Detect which cell encompasses the target text, then output its [X, Y] center coordinate. 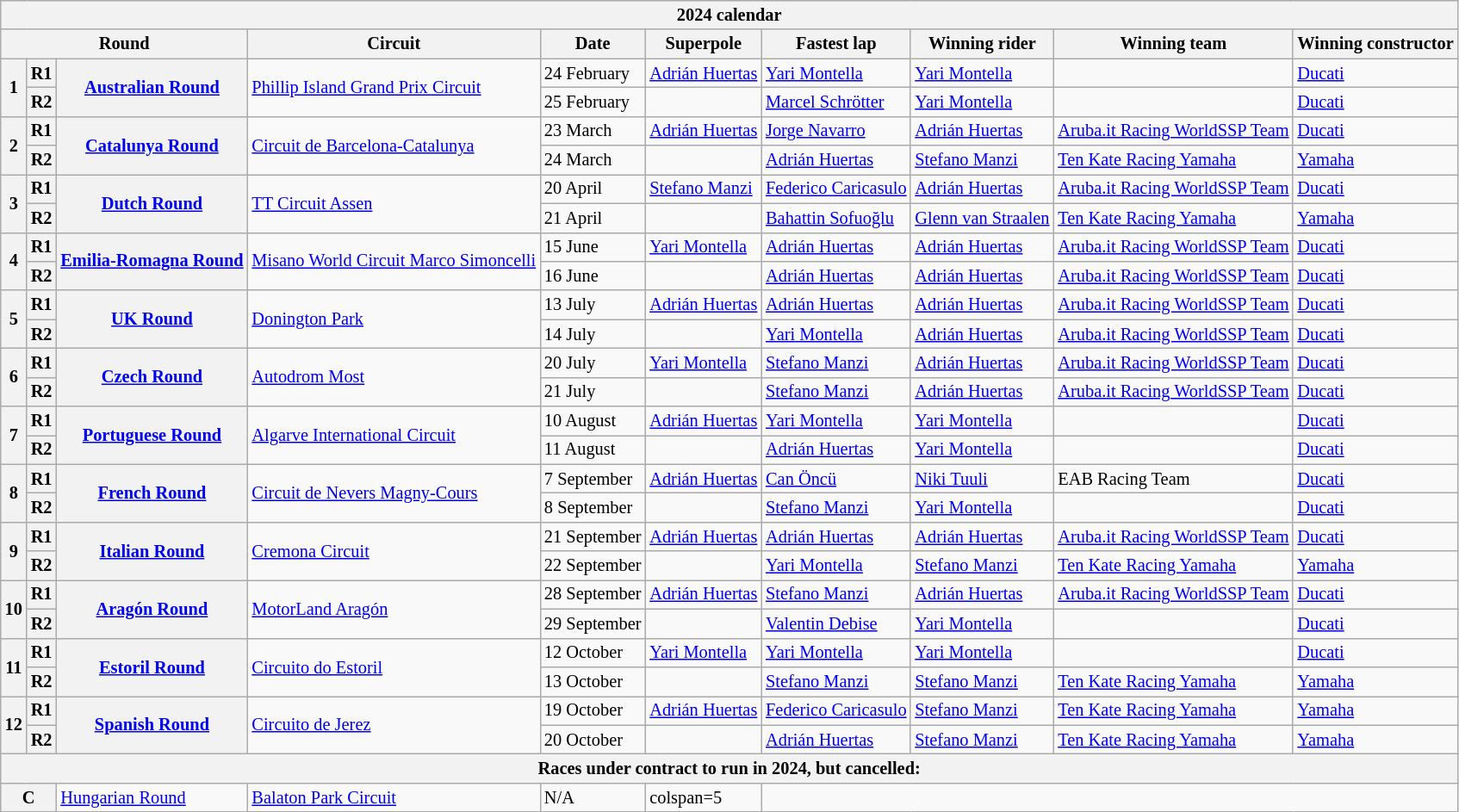
13 July [593, 305]
Algarve International Circuit [394, 436]
Circuito de Jerez [394, 725]
Italian Round [152, 551]
21 September [593, 536]
Circuit de Nevers Magny-Cours [394, 493]
Donington Park [394, 319]
Winning rider [982, 44]
20 October [593, 740]
Autodrom Most [394, 377]
11 August [593, 449]
Can Öncü [835, 479]
Races under contract to run in 2024, but cancelled: [729, 768]
Phillip Island Grand Prix Circuit [394, 88]
Czech Round [152, 377]
16 June [593, 276]
2024 calendar [729, 15]
7 [14, 436]
EAB Racing Team [1173, 479]
Niki Tuuli [982, 479]
14 July [593, 334]
Bahattin Sofuoğlu [835, 218]
N/A [593, 797]
23 March [593, 131]
C [29, 797]
Winning constructor [1375, 44]
Australian Round [152, 88]
Superpole [703, 44]
7 September [593, 479]
8 [14, 493]
10 [14, 608]
2 [14, 145]
19 October [593, 710]
Emilia-Romagna Round [152, 262]
Jorge Navarro [835, 131]
Circuit [394, 44]
Spanish Round [152, 725]
13 October [593, 681]
Round [124, 44]
3 [14, 203]
MotorLand Aragón [394, 608]
21 July [593, 392]
TT Circuit Assen [394, 203]
Winning team [1173, 44]
15 June [593, 247]
Estoril Round [152, 666]
28 September [593, 594]
French Round [152, 493]
12 October [593, 653]
9 [14, 551]
24 February [593, 73]
12 [14, 725]
22 September [593, 566]
11 [14, 666]
Marcel Schrötter [835, 102]
Cremona Circuit [394, 551]
Portuguese Round [152, 436]
Dutch Round [152, 203]
21 April [593, 218]
Hungarian Round [152, 797]
Catalunya Round [152, 145]
1 [14, 88]
24 March [593, 160]
25 February [593, 102]
Aragón Round [152, 608]
8 September [593, 507]
UK Round [152, 319]
Circuito do Estoril [394, 666]
5 [14, 319]
Circuit de Barcelona-Catalunya [394, 145]
20 April [593, 189]
Misano World Circuit Marco Simoncelli [394, 262]
10 August [593, 421]
29 September [593, 623]
6 [14, 377]
colspan=5 [703, 797]
Balaton Park Circuit [394, 797]
Valentin Debise [835, 623]
Fastest lap [835, 44]
4 [14, 262]
20 July [593, 363]
Glenn van Straalen [982, 218]
Date [593, 44]
